Determine the [x, y] coordinate at the center of the cell enclosing the given text.  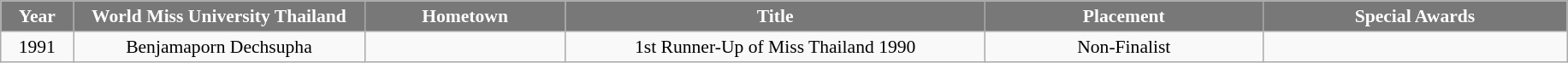
1st Runner-Up of Miss Thailand 1990 [775, 47]
Hometown [465, 16]
Benjamaporn Dechsupha [219, 47]
Title [775, 16]
World Miss University Thailand [219, 16]
Non-Finalist [1124, 47]
Placement [1124, 16]
Special Awards [1415, 16]
Year [38, 16]
1991 [38, 47]
